Provide the (X, Y) coordinate of the cell's center where the given text is located.  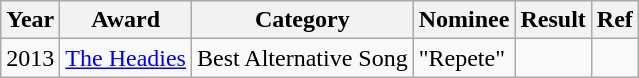
Year (30, 20)
Ref (614, 20)
Result (553, 20)
Best Alternative Song (302, 58)
Award (126, 20)
2013 (30, 58)
Nominee (464, 20)
"Repete" (464, 58)
Category (302, 20)
The Headies (126, 58)
